Detect which cell encompasses the target text, then output its [X, Y] center coordinate. 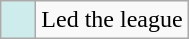
Led the league [112, 20]
